Locate the cell with the specified text and output its [X, Y] center coordinate. 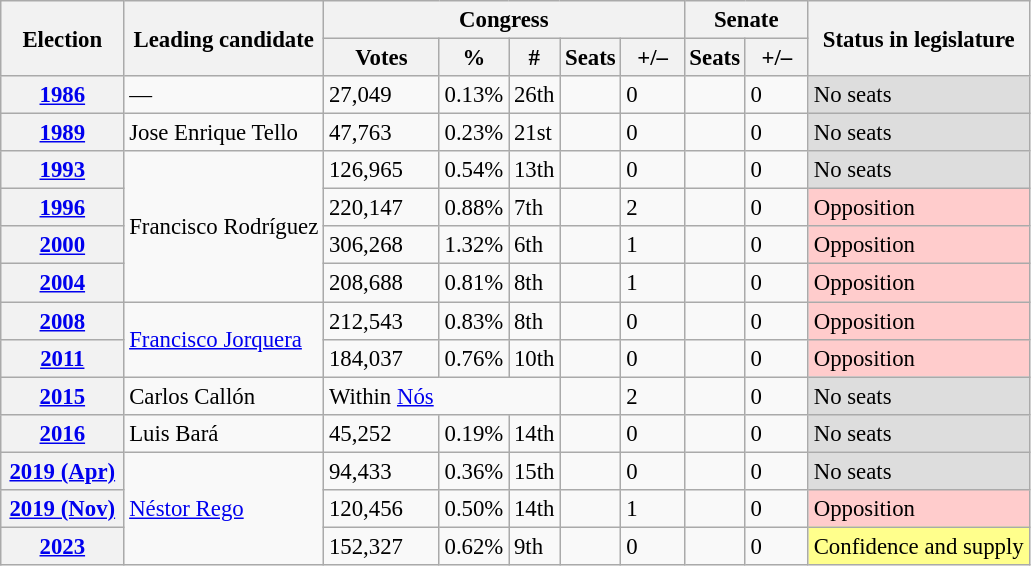
2016 [62, 433]
0.83% [474, 321]
0.76% [474, 358]
0.54% [474, 170]
1.32% [474, 245]
Confidence and supply [918, 546]
Status in legislature [918, 38]
0.23% [474, 133]
Congress [504, 20]
2019 (Apr) [62, 471]
Senate [746, 20]
208,688 [382, 283]
Francisco Rodríguez [224, 226]
Luis Bará [224, 433]
Election [62, 38]
0.50% [474, 509]
0.19% [474, 433]
Francisco Jorquera [224, 340]
— [224, 95]
1989 [62, 133]
Néstor Rego [224, 508]
13th [534, 170]
212,543 [382, 321]
184,037 [382, 358]
Carlos Callón [224, 396]
152,327 [382, 546]
2023 [62, 546]
2008 [62, 321]
0.81% [474, 283]
Jose Enrique Tello [224, 133]
7th [534, 208]
306,268 [382, 245]
# [534, 58]
10th [534, 358]
26th [534, 95]
Leading candidate [224, 38]
6th [534, 245]
220,147 [382, 208]
0.88% [474, 208]
27,049 [382, 95]
94,433 [382, 471]
2015 [62, 396]
0.62% [474, 546]
1986 [62, 95]
2011 [62, 358]
1996 [62, 208]
0.36% [474, 471]
45,252 [382, 433]
1993 [62, 170]
Within Nós [442, 396]
2000 [62, 245]
21st [534, 133]
% [474, 58]
15th [534, 471]
120,456 [382, 509]
2004 [62, 283]
0.13% [474, 95]
Votes [382, 58]
47,763 [382, 133]
9th [534, 546]
126,965 [382, 170]
2019 (Nov) [62, 509]
